Identify which cell holds the provided text, then report its [x, y] central coordinate. 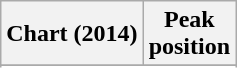
Peakposition [189, 34]
Chart (2014) [72, 34]
